Scan for the cell matching the given text and deliver its (x, y) coordinate at center. 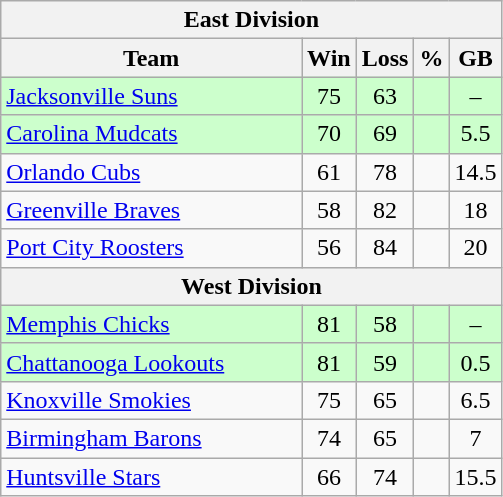
Orlando Cubs (152, 172)
56 (330, 248)
Loss (385, 58)
Birmingham Barons (152, 438)
20 (476, 248)
14.5 (476, 172)
18 (476, 210)
West Division (252, 286)
Knoxville Smokies (152, 400)
Win (330, 58)
15.5 (476, 477)
59 (385, 362)
6.5 (476, 400)
East Division (252, 20)
5.5 (476, 134)
Memphis Chicks (152, 324)
66 (330, 477)
69 (385, 134)
70 (330, 134)
Jacksonville Suns (152, 96)
Huntsville Stars (152, 477)
63 (385, 96)
GB (476, 58)
82 (385, 210)
61 (330, 172)
Chattanooga Lookouts (152, 362)
Carolina Mudcats (152, 134)
84 (385, 248)
7 (476, 438)
78 (385, 172)
Greenville Braves (152, 210)
0.5 (476, 362)
% (432, 58)
Team (152, 58)
Port City Roosters (152, 248)
